Determine the [x, y] coordinate at the center of the cell enclosing the given text.  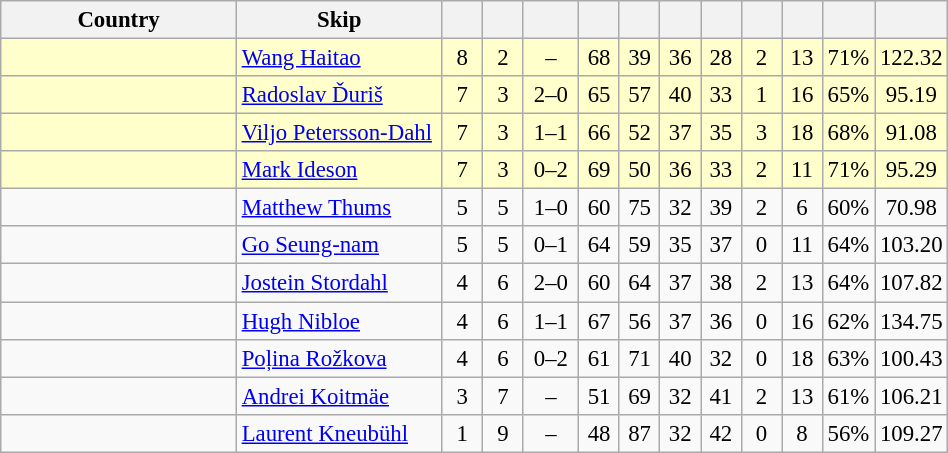
41 [720, 396]
62% [848, 321]
134.75 [912, 321]
61% [848, 396]
59 [640, 245]
95.29 [912, 170]
Go Seung-nam [339, 245]
Wang Haitao [339, 58]
Laurent Kneubühl [339, 433]
100.43 [912, 358]
9 [504, 433]
Hugh Nibloe [339, 321]
Poļina Rožkova [339, 358]
68 [600, 58]
66 [600, 133]
91.08 [912, 133]
38 [720, 283]
63% [848, 358]
61 [600, 358]
106.21 [912, 396]
48 [600, 433]
65 [600, 95]
109.27 [912, 433]
50 [640, 170]
67 [600, 321]
0–1 [551, 245]
1–0 [551, 208]
60% [848, 208]
Jostein Stordahl [339, 283]
122.32 [912, 58]
70.98 [912, 208]
71 [640, 358]
107.82 [912, 283]
Country [119, 20]
Viljo Petersson-Dahl [339, 133]
103.20 [912, 245]
42 [720, 433]
28 [720, 58]
52 [640, 133]
Andrei Koitmäe [339, 396]
56% [848, 433]
65% [848, 95]
95.19 [912, 95]
56 [640, 321]
Skip [339, 20]
Matthew Thums [339, 208]
Mark Ideson [339, 170]
57 [640, 95]
75 [640, 208]
Radoslav Ďuriš [339, 95]
68% [848, 133]
51 [600, 396]
87 [640, 433]
